Search for the cell housing the specified text and yield its [X, Y] center coordinate. 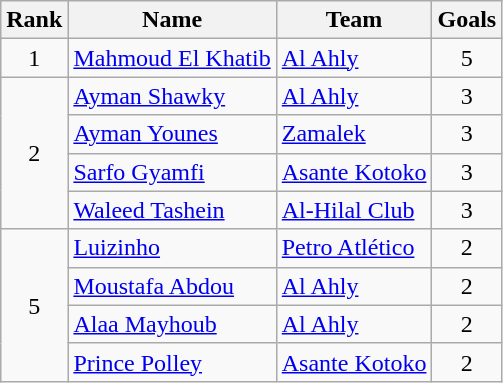
Rank [34, 20]
Waleed Tashein [172, 210]
1 [34, 58]
Moustafa Abdou [172, 286]
Zamalek [354, 134]
Team [354, 20]
Ayman Younes [172, 134]
Mahmoud El Khatib [172, 58]
Al-Hilal Club [354, 210]
Prince Polley [172, 362]
Name [172, 20]
Petro Atlético [354, 248]
Goals [467, 20]
Alaa Mayhoub [172, 324]
Luizinho [172, 248]
Sarfo Gyamfi [172, 172]
Ayman Shawky [172, 96]
